Locate the cell with the specified text and output its [X, Y] center coordinate. 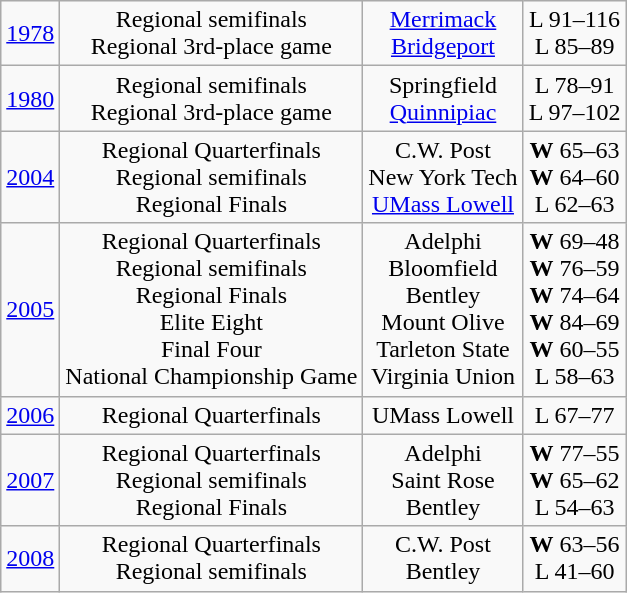
L 91–116L 85–89 [574, 34]
C.W. PostNew York TechUMass Lowell [443, 177]
2004 [30, 177]
W 63–56L 41–60 [574, 558]
1978 [30, 34]
MerrimackBridgeport [443, 34]
2007 [30, 480]
Regional Quarterfinals [212, 415]
Regional QuarterfinalsRegional semifinalsRegional FinalsElite EightFinal FourNational Championship Game [212, 310]
W 65–63W 64–60L 62–63 [574, 177]
AdelphiBloomfieldBentleyMount OliveTarleton StateVirginia Union [443, 310]
C.W. PostBentley [443, 558]
L 78–91L 97–102 [574, 98]
W 69–48W 76–59W 74–64W 84–69W 60–55L 58–63 [574, 310]
UMass Lowell [443, 415]
1980 [30, 98]
W 77–55W 65–62L 54–63 [574, 480]
2005 [30, 310]
L 67–77 [574, 415]
Regional QuarterfinalsRegional semifinals [212, 558]
AdelphiSaint RoseBentley [443, 480]
SpringfieldQuinnipiac [443, 98]
2008 [30, 558]
2006 [30, 415]
